Return the [x, y] coordinate for the center point of the cell that contains the specified text.  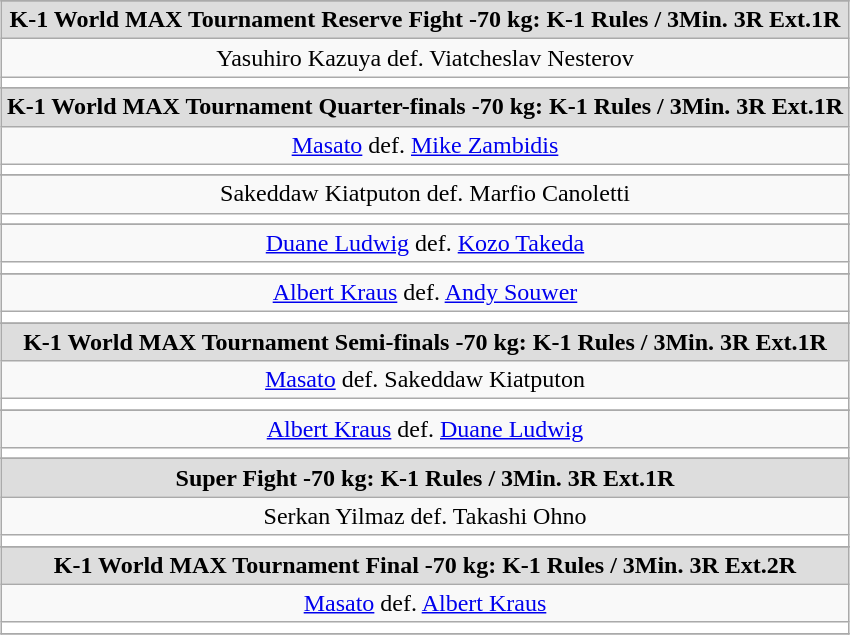
Masato def. Sakeddaw Kiatputon [424, 380]
Masato def. Mike Zambidis [424, 145]
Albert Kraus def. Andy Souwer [424, 292]
K-1 World MAX Tournament Reserve Fight -70 kg: K-1 Rules / 3Min. 3R Ext.1R [424, 20]
Masato def. Albert Kraus [424, 603]
K-1 World MAX Tournament Semi-finals -70 kg: K-1 Rules / 3Min. 3R Ext.1R [424, 341]
Yasuhiro Kazuya def. Viatcheslav Nesterov [424, 58]
Albert Kraus def. Duane Ludwig [424, 429]
K-1 World MAX Tournament Quarter-finals -70 kg: K-1 Rules / 3Min. 3R Ext.1R [424, 107]
Super Fight -70 kg: K-1 Rules / 3Min. 3R Ext.1R [424, 478]
Sakeddaw Kiatputon def. Marfio Canoletti [424, 194]
Duane Ludwig def. Kozo Takeda [424, 243]
Serkan Yilmaz def. Takashi Ohno [424, 516]
K-1 World MAX Tournament Final -70 kg: K-1 Rules / 3Min. 3R Ext.2R [424, 565]
